Pinpoint the cell where the given text exists, returning its (x, y) midpoint coordinate. 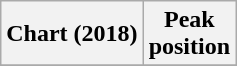
Peakposition (189, 34)
Chart (2018) (72, 34)
